Locate the cell with the specified text and output its (x, y) center coordinate. 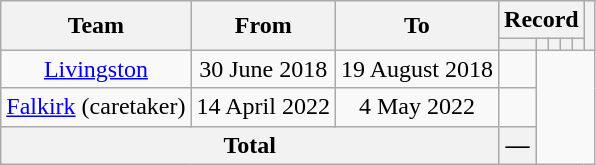
Livingston (96, 69)
To (416, 26)
From (263, 26)
30 June 2018 (263, 69)
14 April 2022 (263, 107)
4 May 2022 (416, 107)
Record (542, 20)
Team (96, 26)
19 August 2018 (416, 69)
— (518, 145)
Total (250, 145)
Falkirk (caretaker) (96, 107)
